Return the (X, Y) coordinate for the center point of the cell that contains the specified text.  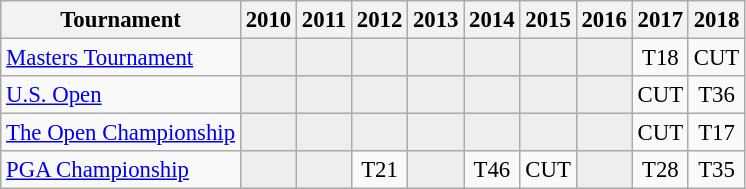
2012 (379, 20)
U.S. Open (121, 95)
The Open Championship (121, 133)
T21 (379, 170)
2016 (604, 20)
2010 (268, 20)
2017 (660, 20)
T18 (660, 58)
T35 (716, 170)
2015 (548, 20)
PGA Championship (121, 170)
2011 (324, 20)
T36 (716, 95)
T46 (492, 170)
2018 (716, 20)
2014 (492, 20)
2013 (436, 20)
Tournament (121, 20)
T17 (716, 133)
T28 (660, 170)
Masters Tournament (121, 58)
